Return (X, Y) of the center of cell containing provided text 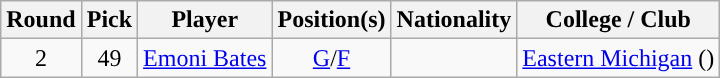
49 (109, 58)
Emoni Bates (205, 58)
Eastern Michigan () (618, 58)
Round (41, 20)
Nationality (454, 20)
G/F (332, 58)
Player (205, 20)
Pick (109, 20)
College / Club (618, 20)
2 (41, 58)
Position(s) (332, 20)
